Identify which cell holds the provided text, then report its [X, Y] central coordinate. 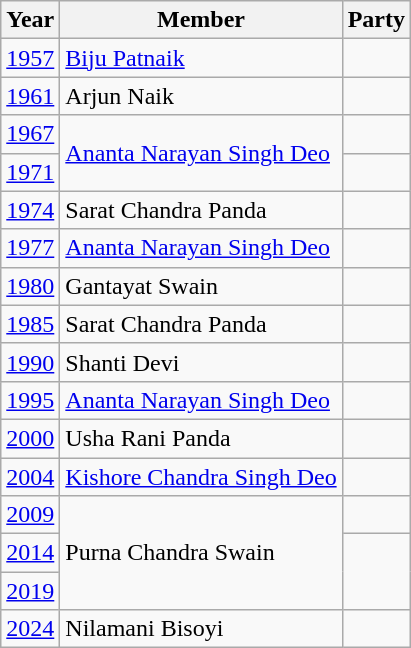
2024 [30, 629]
Member [201, 20]
1957 [30, 58]
1971 [30, 172]
Party [376, 20]
2019 [30, 591]
2004 [30, 477]
Gantayat Swain [201, 286]
1961 [30, 96]
Nilamani Bisoyi [201, 629]
1980 [30, 286]
Arjun Naik [201, 96]
2014 [30, 553]
1974 [30, 210]
1995 [30, 400]
2009 [30, 515]
Usha Rani Panda [201, 438]
Year [30, 20]
2000 [30, 438]
Biju Patnaik [201, 58]
1977 [30, 248]
1967 [30, 134]
Kishore Chandra Singh Deo [201, 477]
1985 [30, 324]
Purna Chandra Swain [201, 553]
Shanti Devi [201, 362]
1990 [30, 362]
